Output the (x, y) coordinate of the center of the cell containing the given text.  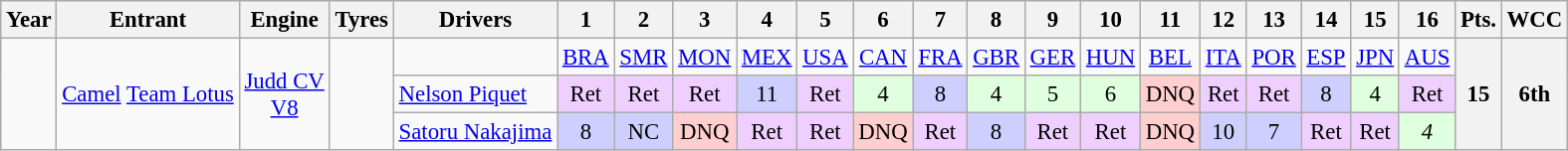
GBR (996, 58)
Pts. (1479, 20)
BEL (1170, 58)
6th (1534, 95)
1 (585, 20)
USA (825, 58)
AUS (1427, 58)
12 (1223, 20)
CAN (883, 58)
NC (643, 132)
Satoru Nakajima (475, 132)
WCC (1534, 20)
SMR (643, 58)
JPN (1376, 58)
BRA (585, 58)
9 (1052, 20)
HUN (1110, 58)
13 (1274, 20)
14 (1326, 20)
MEX (767, 58)
ESP (1326, 58)
Judd CVV8 (285, 95)
Engine (285, 20)
Entrant (147, 20)
Nelson Piquet (475, 94)
FRA (940, 58)
MON (705, 58)
ITA (1223, 58)
POR (1274, 58)
Tyres (361, 20)
2 (643, 20)
Year (29, 20)
Drivers (475, 20)
16 (1427, 20)
3 (705, 20)
GER (1052, 58)
Camel Team Lotus (147, 95)
